Search for the cell housing the specified text and yield its [x, y] center coordinate. 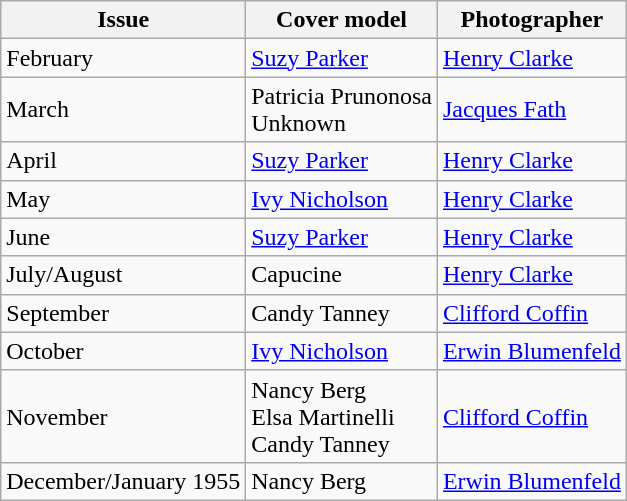
Photographer [532, 20]
May [124, 199]
Issue [124, 20]
Cover model [342, 20]
March [124, 110]
February [124, 58]
Capucine [342, 275]
Patricia Prunonosa Unknown [342, 110]
Jacques Fath [532, 110]
December/January 1955 [124, 481]
October [124, 351]
April [124, 161]
Candy Tanney [342, 313]
Nancy Berg [342, 481]
July/August [124, 275]
Nancy Berg Elsa Martinelli Candy Tanney [342, 416]
November [124, 416]
June [124, 237]
September [124, 313]
